Capture the cell that displays the provided text and extract its (X, Y) central coordinate. 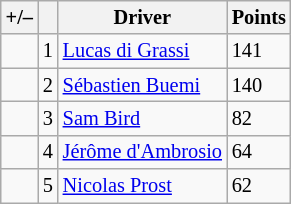
4 (48, 152)
Sébastien Buemi (142, 85)
3 (48, 118)
Jérôme d'Ambrosio (142, 152)
Lucas di Grassi (142, 51)
64 (259, 152)
+/– (20, 17)
62 (259, 186)
140 (259, 85)
Sam Bird (142, 118)
Points (259, 17)
5 (48, 186)
2 (48, 85)
Nicolas Prost (142, 186)
82 (259, 118)
141 (259, 51)
1 (48, 51)
Driver (142, 17)
